Capture the cell that displays the provided text and extract its [x, y] central coordinate. 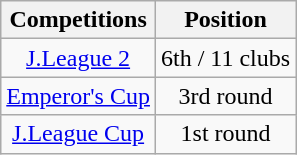
1st round [225, 134]
Emperor's Cup [78, 96]
J.League 2 [78, 58]
Position [225, 20]
Competitions [78, 20]
3rd round [225, 96]
J.League Cup [78, 134]
6th / 11 clubs [225, 58]
